Locate the cell with the specified text and output its [x, y] center coordinate. 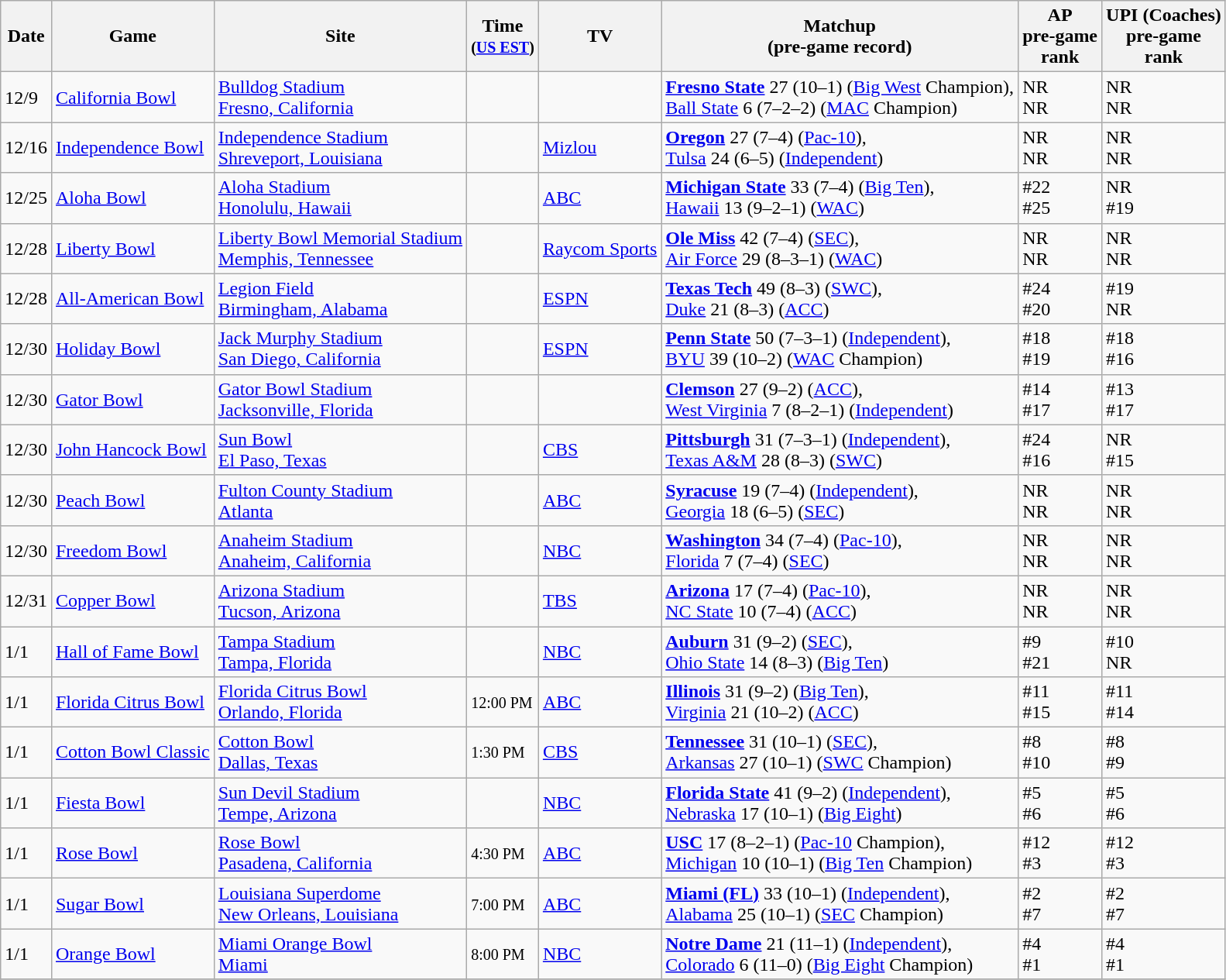
12:00 PM [503, 702]
#18#19 [1060, 349]
Louisiana Superdome New Orleans, Louisiana [340, 903]
Ole Miss 42 (7–4) (SEC),Air Force 29 (8–3–1) (WAC) [840, 248]
Independence Bowl [132, 147]
#14#17 [1060, 400]
#13#17 [1164, 400]
Cotton Bowl Dallas, Texas [340, 753]
Clemson 27 (9–2) (ACC),West Virginia 7 (8–2–1) (Independent) [840, 400]
12/16 [26, 147]
TBS [599, 601]
#19NR [1164, 299]
#8#9 [1164, 753]
Matchup(pre-game record) [840, 36]
Date [26, 36]
#24#16 [1060, 449]
NR#15 [1164, 449]
Mizlou [599, 147]
#18#16 [1164, 349]
Sun Bowl El Paso, Texas [340, 449]
NR#19 [1164, 198]
Independence Stadium Shreveport, Louisiana [340, 147]
California Bowl [132, 98]
TV [599, 36]
Jack Murphy Stadium San Diego, California [340, 349]
USC 17 (8–2–1) (Pac-10 Champion),Michigan 10 (10–1) (Big Ten Champion) [840, 854]
Cotton Bowl Classic [132, 753]
Freedom Bowl [132, 550]
Liberty Bowl [132, 248]
Anaheim Stadium Anaheim, California [340, 550]
Orange Bowl [132, 954]
Bulldog Stadium Fresno, California [340, 98]
#8#10 [1060, 753]
Pittsburgh 31 (7–3–1) (Independent),Texas A&M 28 (8–3) (SWC) [840, 449]
Legion Field Birmingham, Alabama [340, 299]
Washington 34 (7–4) (Pac-10),Florida 7 (7–4) (SEC) [840, 550]
UPI (Coaches)pre-gamerank [1164, 36]
Michigan State 33 (7–4) (Big Ten),Hawaii 13 (9–2–1) (WAC) [840, 198]
Rose Bowl Pasadena, California [340, 854]
Syracuse 19 (7–4) (Independent),Georgia 18 (6–5) (SEC) [840, 500]
Hall of Fame Bowl [132, 651]
Tampa Stadium Tampa, Florida [340, 651]
#22#25 [1060, 198]
#10NR [1164, 651]
Texas Tech 49 (8–3) (SWC),Duke 21 (8–3) (ACC) [840, 299]
1:30 PM [503, 753]
Fulton County Stadium Atlanta [340, 500]
Holiday Bowl [132, 349]
Notre Dame 21 (11–1) (Independent),Colorado 6 (11–0) (Big Eight Champion) [840, 954]
12/31 [26, 601]
Sun Devil Stadium Tempe, Arizona [340, 803]
Tennessee 31 (10–1) (SEC),Arkansas 27 (10–1) (SWC Champion) [840, 753]
APpre-gamerank [1060, 36]
Auburn 31 (9–2) (SEC),Ohio State 14 (8–3) (Big Ten) [840, 651]
Game [132, 36]
Aloha Stadium Honolulu, Hawaii [340, 198]
#11#14 [1164, 702]
Gator Bowl [132, 400]
Miami Orange Bowl Miami [340, 954]
All-American Bowl [132, 299]
Florida State 41 (9–2) (Independent),Nebraska 17 (10–1) (Big Eight) [840, 803]
Time(US EST) [503, 36]
Gator Bowl Stadium Jacksonville, Florida [340, 400]
Fiesta Bowl [132, 803]
Liberty Bowl Memorial Stadium Memphis, Tennessee [340, 248]
Arizona Stadium Tucson, Arizona [340, 601]
Raycom Sports [599, 248]
#24#20 [1060, 299]
#9#21 [1060, 651]
Site [340, 36]
12/25 [26, 198]
Penn State 50 (7–3–1) (Independent),BYU 39 (10–2) (WAC Champion) [840, 349]
4:30 PM [503, 854]
John Hancock Bowl [132, 449]
12/9 [26, 98]
8:00 PM [503, 954]
Aloha Bowl [132, 198]
Florida Citrus Bowl Orlando, Florida [340, 702]
#11#15 [1060, 702]
Arizona 17 (7–4) (Pac-10),NC State 10 (7–4) (ACC) [840, 601]
7:00 PM [503, 903]
Florida Citrus Bowl [132, 702]
Oregon 27 (7–4) (Pac-10),Tulsa 24 (6–5) (Independent) [840, 147]
Sugar Bowl [132, 903]
Rose Bowl [132, 854]
Illinois 31 (9–2) (Big Ten),Virginia 21 (10–2) (ACC) [840, 702]
Copper Bowl [132, 601]
Miami (FL) 33 (10–1) (Independent),Alabama 25 (10–1) (SEC Champion) [840, 903]
Peach Bowl [132, 500]
Fresno State 27 (10–1) (Big West Champion),Ball State 6 (7–2–2) (MAC Champion) [840, 98]
